Return (x, y) of the center of cell containing provided text 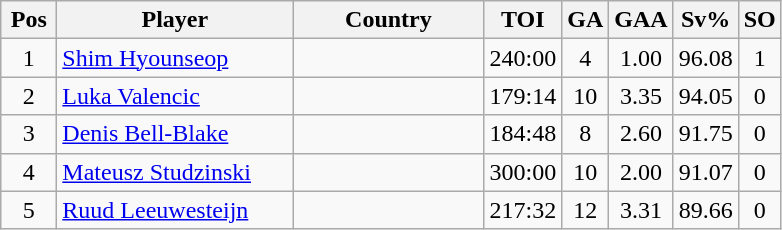
12 (586, 210)
TOI (523, 20)
2.00 (641, 172)
SO (760, 20)
1.00 (641, 58)
217:32 (523, 210)
Shim Hyounseop (175, 58)
GA (586, 20)
91.07 (706, 172)
8 (586, 134)
Denis Bell-Blake (175, 134)
5 (29, 210)
91.75 (706, 134)
240:00 (523, 58)
Ruud Leeuwesteijn (175, 210)
Luka Valencic (175, 96)
Mateusz Studzinski (175, 172)
3 (29, 134)
GAA (641, 20)
Sv% (706, 20)
300:00 (523, 172)
184:48 (523, 134)
94.05 (706, 96)
96.08 (706, 58)
2.60 (641, 134)
89.66 (706, 210)
2 (29, 96)
Country (388, 20)
Player (175, 20)
Pos (29, 20)
3.31 (641, 210)
179:14 (523, 96)
3.35 (641, 96)
